Search for the cell housing the specified text and yield its (x, y) center coordinate. 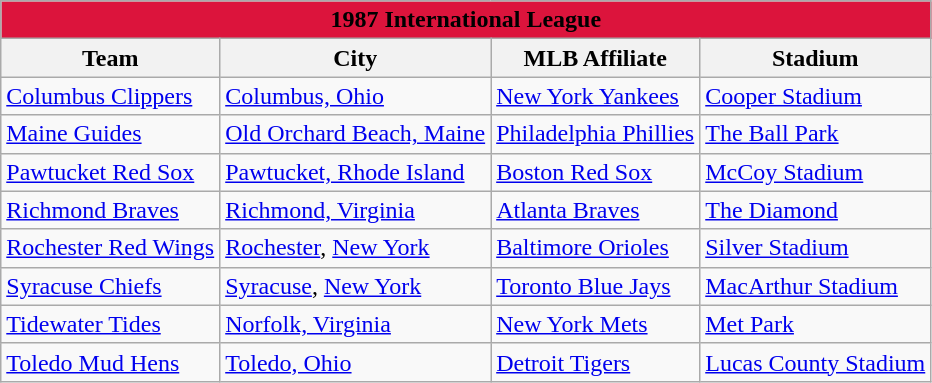
Philadelphia Phillies (596, 134)
MacArthur Stadium (816, 286)
Team (110, 58)
City (356, 58)
Maine Guides (110, 134)
Cooper Stadium (816, 96)
Baltimore Orioles (596, 248)
New York Yankees (596, 96)
1987 International League (466, 20)
Toledo, Ohio (356, 362)
Toronto Blue Jays (596, 286)
Old Orchard Beach, Maine (356, 134)
McCoy Stadium (816, 172)
Rochester Red Wings (110, 248)
The Ball Park (816, 134)
Richmond Braves (110, 210)
Met Park (816, 324)
Columbus, Ohio (356, 96)
Columbus Clippers (110, 96)
Rochester, New York (356, 248)
Boston Red Sox (596, 172)
Stadium (816, 58)
Syracuse Chiefs (110, 286)
Syracuse, New York (356, 286)
Detroit Tigers (596, 362)
Norfolk, Virginia (356, 324)
Silver Stadium (816, 248)
Pawtucket Red Sox (110, 172)
Tidewater Tides (110, 324)
Pawtucket, Rhode Island (356, 172)
Atlanta Braves (596, 210)
New York Mets (596, 324)
Toledo Mud Hens (110, 362)
MLB Affiliate (596, 58)
Lucas County Stadium (816, 362)
Richmond, Virginia (356, 210)
The Diamond (816, 210)
